Identify which cell holds the provided text, then report its [x, y] central coordinate. 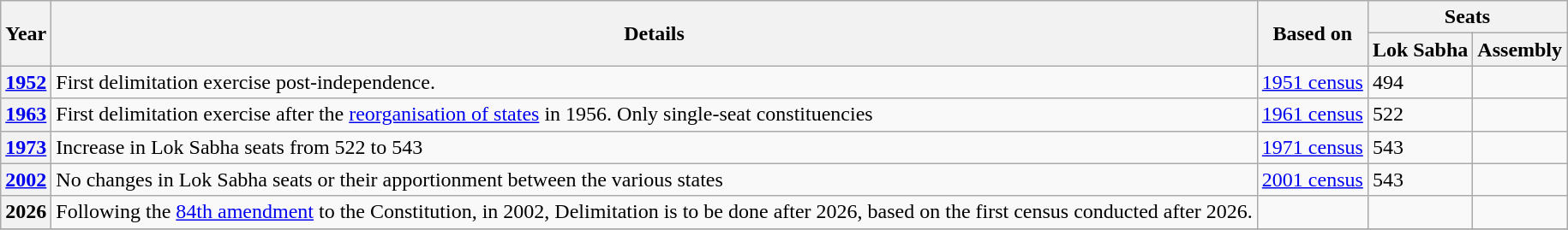
First delimitation exercise after the reorganisation of states in 1956. Only single-seat constituencies [655, 115]
1973 [26, 147]
Details [655, 33]
Increase in Lok Sabha seats from 522 to 543 [655, 147]
1963 [26, 115]
1961 census [1313, 115]
522 [1420, 115]
2026 [26, 212]
Following the 84th amendment to the Constitution, in 2002, Delimitation is to be done after 2026, based on the first census conducted after 2026. [655, 212]
Lok Sabha [1420, 50]
1951 census [1313, 82]
Year [26, 33]
494 [1420, 82]
First delimitation exercise post-independence. [655, 82]
1971 census [1313, 147]
2001 census [1313, 180]
2002 [26, 180]
Seats [1467, 17]
Based on [1313, 33]
1952 [26, 82]
No changes in Lok Sabha seats or their apportionment between the various states [655, 180]
Assembly [1520, 50]
